For the text-containing cell, return its midpoint in [X, Y] coordinate format. 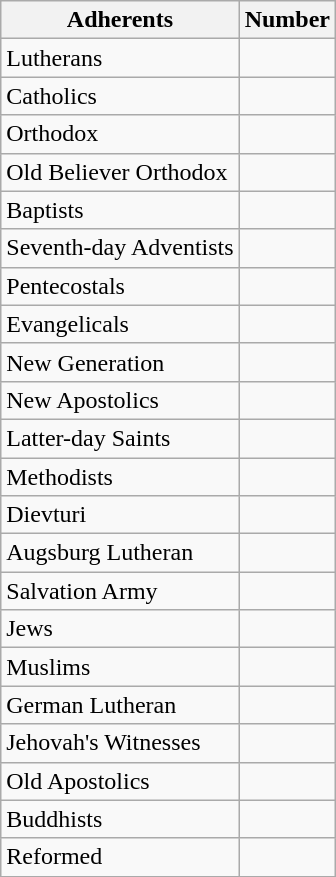
Pentecostals [120, 286]
Baptists [120, 210]
Old Believer Orthodox [120, 172]
Number [287, 20]
Lutherans [120, 58]
German Lutheran [120, 705]
Jehovah's Witnesses [120, 743]
New Apostolics [120, 400]
Evangelicals [120, 324]
Buddhists [120, 819]
Dievturi [120, 515]
Catholics [120, 96]
Latter-day Saints [120, 438]
Methodists [120, 477]
Reformed [120, 857]
Muslims [120, 667]
New Generation [120, 362]
Salvation Army [120, 591]
Augsburg Lutheran [120, 553]
Old Apostolics [120, 781]
Adherents [120, 20]
Orthodox [120, 134]
Seventh-day Adventists [120, 248]
Jews [120, 629]
